Locate the cell with the specified text and output its (x, y) center coordinate. 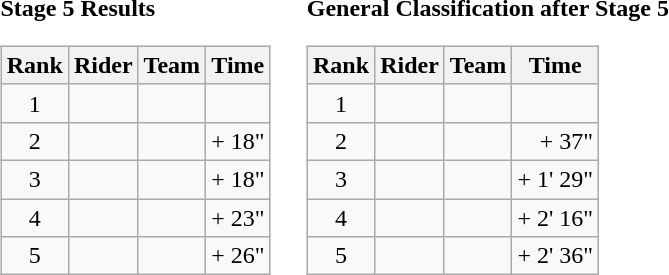
+ 23" (238, 217)
+ 2' 16" (556, 217)
+ 2' 36" (556, 256)
+ 1' 29" (556, 179)
+ 26" (238, 256)
+ 37" (556, 141)
